Detect which cell encompasses the target text, then output its [x, y] center coordinate. 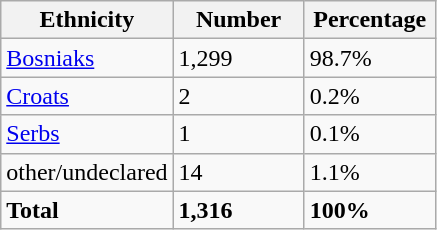
Ethnicity [87, 20]
Serbs [87, 134]
100% [370, 210]
1.1% [370, 172]
0.2% [370, 96]
1,316 [238, 210]
Bosniaks [87, 58]
Total [87, 210]
1,299 [238, 58]
98.7% [370, 58]
other/undeclared [87, 172]
Croats [87, 96]
0.1% [370, 134]
Percentage [370, 20]
1 [238, 134]
2 [238, 96]
14 [238, 172]
Number [238, 20]
